Search for the cell housing the specified text and yield its (X, Y) center coordinate. 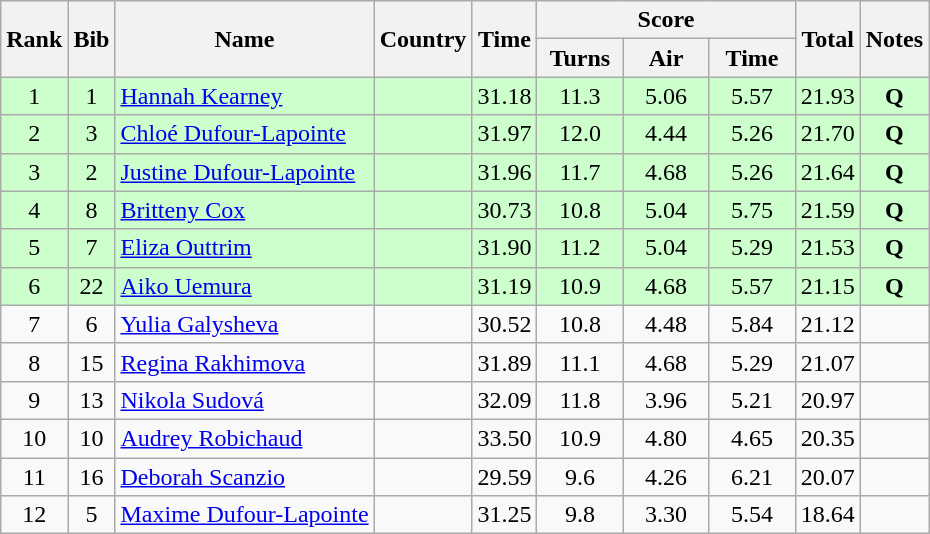
21.59 (828, 210)
12 (34, 515)
20.07 (828, 477)
4.44 (666, 134)
Maxime Dufour-Lapointe (244, 515)
Name (244, 39)
4.48 (666, 324)
15 (92, 362)
Nikola Sudová (244, 400)
33.50 (504, 438)
21.15 (828, 286)
4.65 (752, 438)
Audrey Robichaud (244, 438)
Notes (894, 39)
Bib (92, 39)
6.21 (752, 477)
9.6 (580, 477)
11.3 (580, 96)
18.64 (828, 515)
31.97 (504, 134)
11.7 (580, 172)
29.59 (504, 477)
21.53 (828, 248)
Justine Dufour-Lapointe (244, 172)
22 (92, 286)
5.54 (752, 515)
21.64 (828, 172)
Country (423, 39)
Score (666, 20)
30.52 (504, 324)
5.75 (752, 210)
Deborah Scanzio (244, 477)
21.12 (828, 324)
21.93 (828, 96)
16 (92, 477)
11.1 (580, 362)
31.90 (504, 248)
4.80 (666, 438)
13 (92, 400)
31.89 (504, 362)
4.26 (666, 477)
Total (828, 39)
20.35 (828, 438)
31.18 (504, 96)
Britteny Cox (244, 210)
Yulia Galysheva (244, 324)
Turns (580, 58)
5.21 (752, 400)
30.73 (504, 210)
12.0 (580, 134)
4 (34, 210)
31.96 (504, 172)
Eliza Outtrim (244, 248)
32.09 (504, 400)
Hannah Kearney (244, 96)
Air (666, 58)
3.30 (666, 515)
21.70 (828, 134)
Chloé Dufour-Lapointe (244, 134)
11.2 (580, 248)
Aiko Uemura (244, 286)
21.07 (828, 362)
Regina Rakhimova (244, 362)
3.96 (666, 400)
20.97 (828, 400)
Rank (34, 39)
9.8 (580, 515)
31.19 (504, 286)
11.8 (580, 400)
11 (34, 477)
31.25 (504, 515)
5.84 (752, 324)
5.06 (666, 96)
9 (34, 400)
